Find where the given text appears and provide that cell's center as (X, Y) coordinate. 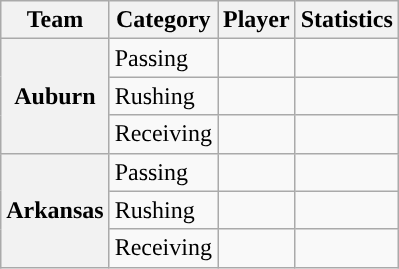
Statistics (346, 20)
Arkansas (55, 210)
Player (257, 20)
Auburn (55, 96)
Category (163, 20)
Team (55, 20)
